Find where the given text appears and provide that cell's center as [x, y] coordinate. 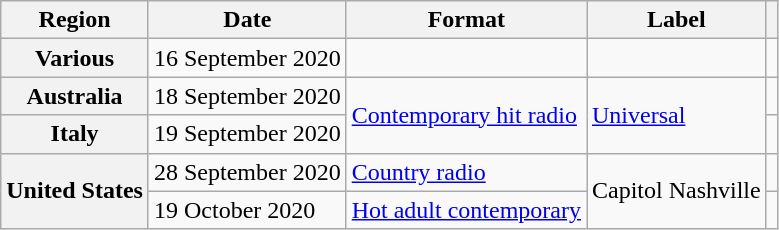
28 September 2020 [247, 172]
Country radio [466, 172]
Format [466, 20]
Date [247, 20]
Various [75, 58]
Hot adult contemporary [466, 210]
19 September 2020 [247, 134]
Label [676, 20]
18 September 2020 [247, 96]
Australia [75, 96]
Capitol Nashville [676, 191]
Contemporary hit radio [466, 115]
United States [75, 191]
19 October 2020 [247, 210]
16 September 2020 [247, 58]
Region [75, 20]
Universal [676, 115]
Italy [75, 134]
